For the text-containing cell, return its midpoint in [X, Y] coordinate format. 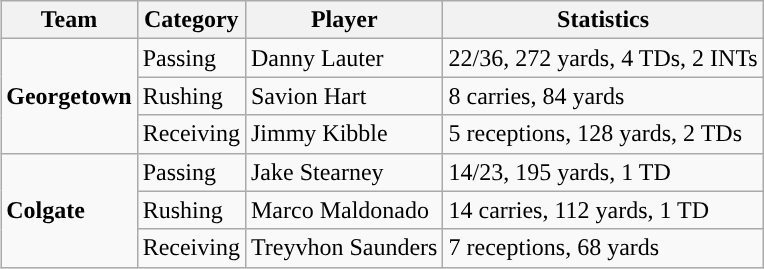
14/23, 195 yards, 1 TD [603, 172]
Category [191, 20]
Danny Lauter [344, 58]
Jake Stearney [344, 172]
14 carries, 112 yards, 1 TD [603, 210]
Savion Hart [344, 96]
8 carries, 84 yards [603, 96]
Marco Maldonado [344, 210]
Statistics [603, 20]
Team [69, 20]
5 receptions, 128 yards, 2 TDs [603, 134]
22/36, 272 yards, 4 TDs, 2 INTs [603, 58]
Colgate [69, 210]
Treyvhon Saunders [344, 248]
7 receptions, 68 yards [603, 248]
Georgetown [69, 96]
Player [344, 20]
Jimmy Kibble [344, 134]
